Pinpoint the cell where the given text exists, returning its [x, y] midpoint coordinate. 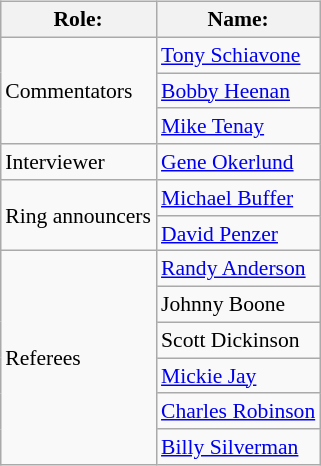
Referees [78, 358]
Mike Tenay [238, 126]
Ring announcers [78, 216]
Interviewer [78, 162]
Billy Silverman [238, 447]
Scott Dickinson [238, 340]
Gene Okerlund [238, 162]
Bobby Heenan [238, 91]
Commentators [78, 90]
David Penzer [238, 233]
Randy Anderson [238, 269]
Michael Buffer [238, 198]
Name: [238, 20]
Charles Robinson [238, 411]
Tony Schiavone [238, 55]
Johnny Boone [238, 305]
Role: [78, 20]
Mickie Jay [238, 376]
